Determine the (x, y) coordinate at the center of the cell enclosing the given text.  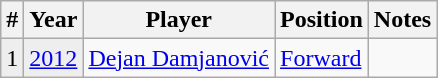
# (12, 20)
Dejan Damjanović (179, 58)
Position (322, 20)
Year (54, 20)
Forward (322, 58)
Player (179, 20)
2012 (54, 58)
Notes (402, 20)
1 (12, 58)
